Search for the cell housing the specified text and yield its [x, y] center coordinate. 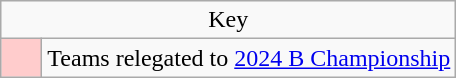
Teams relegated to 2024 B Championship [249, 58]
Key [228, 20]
